Search for the cell housing the specified text and yield its [X, Y] center coordinate. 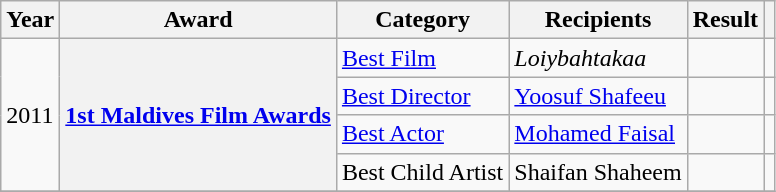
Loiybahtakaa [598, 58]
Yoosuf Shafeeu [598, 96]
Shaifan Shaheem [598, 172]
Year [30, 20]
Result [725, 20]
2011 [30, 115]
Best Actor [422, 134]
Best Film [422, 58]
Recipients [598, 20]
Award [198, 20]
1st Maldives Film Awards [198, 115]
Mohamed Faisal [598, 134]
Best Child Artist [422, 172]
Category [422, 20]
Best Director [422, 96]
